Locate the cell with the specified text and output its (x, y) center coordinate. 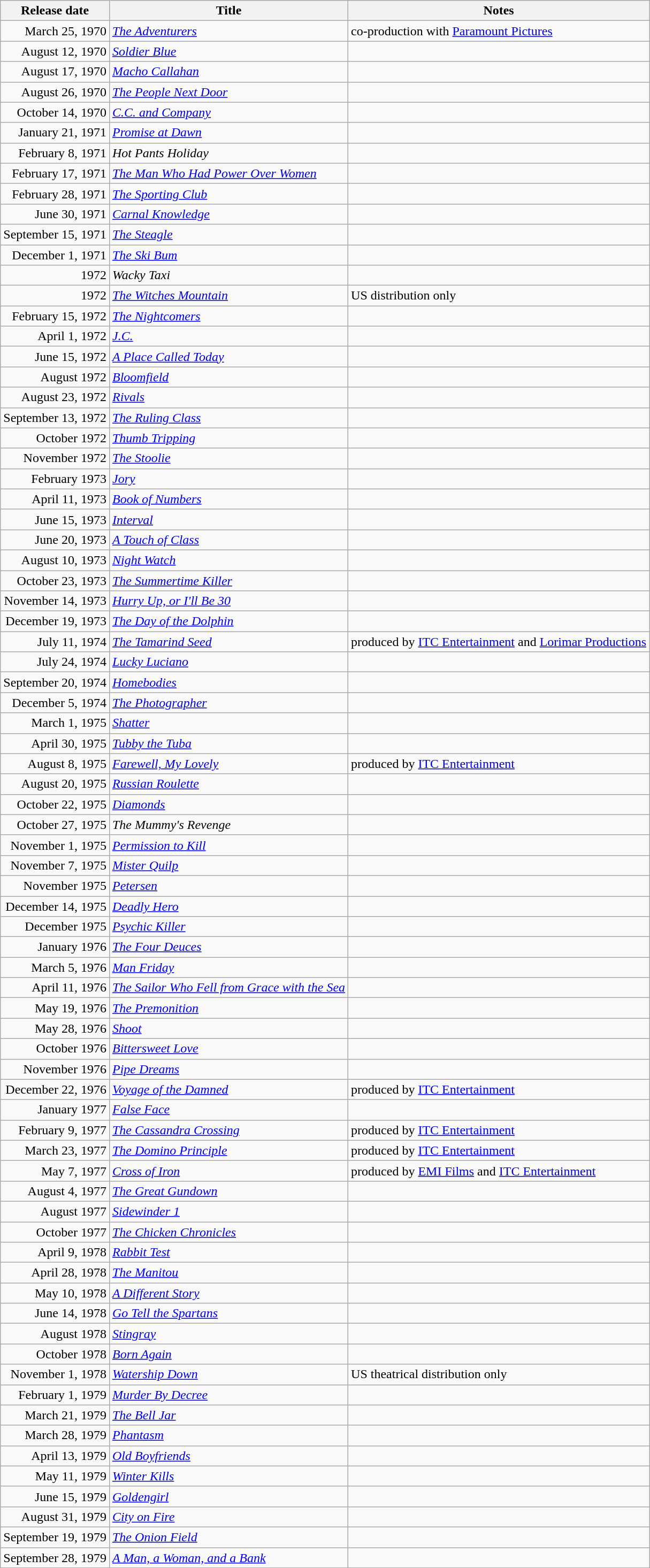
Book of Numbers (228, 499)
June 14, 1978 (55, 1313)
A Man, a Woman, and a Bank (228, 1558)
Stingray (228, 1334)
Winter Kills (228, 1476)
December 5, 1974 (55, 703)
March 23, 1977 (55, 1150)
Pipe Dreams (228, 1069)
February 1, 1979 (55, 1395)
Deadly Hero (228, 906)
Release date (55, 11)
Cross of Iron (228, 1171)
Farewell, My Lovely (228, 764)
March 1, 1975 (55, 723)
April 9, 1978 (55, 1252)
November 1972 (55, 458)
Old Boyfriends (228, 1456)
June 15, 1979 (55, 1496)
October 1972 (55, 438)
February 1973 (55, 479)
February 9, 1977 (55, 1130)
January 1977 (55, 1110)
The Onion Field (228, 1537)
US theatrical distribution only (499, 1374)
December 22, 1976 (55, 1089)
Bittersweet Love (228, 1049)
October 1977 (55, 1232)
Go Tell the Spartans (228, 1313)
December 1975 (55, 927)
October 22, 1975 (55, 804)
November 1975 (55, 886)
The Chicken Chronicles (228, 1232)
February 15, 1972 (55, 316)
April 1, 1972 (55, 336)
June 15, 1972 (55, 357)
Hot Pants Holiday (228, 153)
August 1977 (55, 1211)
Homebodies (228, 682)
June 15, 1973 (55, 519)
Phantasm (228, 1435)
May 28, 1976 (55, 1028)
March 25, 1970 (55, 31)
May 11, 1979 (55, 1476)
J.C. (228, 336)
March 5, 1976 (55, 967)
The Sailor Who Fell from Grace with the Sea (228, 988)
Shatter (228, 723)
April 11, 1976 (55, 988)
December 1, 1971 (55, 255)
Born Again (228, 1354)
Voyage of the Damned (228, 1089)
Rivals (228, 397)
The Stoolie (228, 458)
Murder By Decree (228, 1395)
August 1972 (55, 377)
Petersen (228, 886)
The Ruling Class (228, 418)
The People Next Door (228, 92)
August 4, 1977 (55, 1191)
The Manitou (228, 1273)
The Bell Jar (228, 1415)
Shoot (228, 1028)
August 10, 1973 (55, 560)
The Cassandra Crossing (228, 1130)
Wacky Taxi (228, 275)
October 27, 1975 (55, 825)
April 13, 1979 (55, 1456)
The Day of the Dolphin (228, 621)
November 14, 1973 (55, 601)
July 11, 1974 (55, 642)
Bloomfield (228, 377)
Watership Down (228, 1374)
C.C. and Company (228, 112)
The Witches Mountain (228, 296)
April 30, 1975 (55, 743)
The Nightcomers (228, 316)
August 8, 1975 (55, 764)
Psychic Killer (228, 927)
May 19, 1976 (55, 1008)
June 30, 1971 (55, 214)
Tubby the Tuba (228, 743)
produced by EMI Films and ITC Entertainment (499, 1171)
May 10, 1978 (55, 1293)
US distribution only (499, 296)
August 31, 1979 (55, 1517)
The Tamarind Seed (228, 642)
Rabbit Test (228, 1252)
Notes (499, 11)
December 19, 1973 (55, 621)
The Adventurers (228, 31)
The Steagle (228, 234)
April 28, 1978 (55, 1273)
August 12, 1970 (55, 51)
Title (228, 11)
The Mummy's Revenge (228, 825)
November 1, 1975 (55, 845)
The Ski Bum (228, 255)
August 23, 1972 (55, 397)
Russian Roulette (228, 784)
produced by ITC Entertainment and Lorimar Productions (499, 642)
September 28, 1979 (55, 1558)
Goldengirl (228, 1496)
November 1, 1978 (55, 1374)
Permission to Kill (228, 845)
October 1978 (55, 1354)
December 14, 1975 (55, 906)
January 21, 1971 (55, 133)
February 8, 1971 (55, 153)
Night Watch (228, 560)
November 7, 1975 (55, 865)
Sidewinder 1 (228, 1211)
August 1978 (55, 1334)
Lucky Luciano (228, 662)
Soldier Blue (228, 51)
The Sporting Club (228, 194)
May 7, 1977 (55, 1171)
April 11, 1973 (55, 499)
A Place Called Today (228, 357)
July 24, 1974 (55, 662)
August 17, 1970 (55, 72)
Macho Callahan (228, 72)
February 17, 1971 (55, 173)
The Great Gundown (228, 1191)
Jory (228, 479)
September 20, 1974 (55, 682)
Carnal Knowledge (228, 214)
False Face (228, 1110)
Promise at Dawn (228, 133)
A Different Story (228, 1293)
co-production with Paramount Pictures (499, 31)
October 1976 (55, 1049)
The Summertime Killer (228, 580)
Interval (228, 519)
City on Fire (228, 1517)
February 28, 1971 (55, 194)
March 28, 1979 (55, 1435)
January 1976 (55, 947)
The Man Who Had Power Over Women (228, 173)
August 20, 1975 (55, 784)
Thumb Tripping (228, 438)
August 26, 1970 (55, 92)
Man Friday (228, 967)
September 15, 1971 (55, 234)
Diamonds (228, 804)
March 21, 1979 (55, 1415)
Hurry Up, or I'll Be 30 (228, 601)
The Domino Principle (228, 1150)
November 1976 (55, 1069)
A Touch of Class (228, 540)
The Four Deuces (228, 947)
September 19, 1979 (55, 1537)
September 13, 1972 (55, 418)
The Premonition (228, 1008)
October 23, 1973 (55, 580)
October 14, 1970 (55, 112)
Mister Quilp (228, 865)
June 20, 1973 (55, 540)
The Photographer (228, 703)
